Search for the cell housing the specified text and yield its [X, Y] center coordinate. 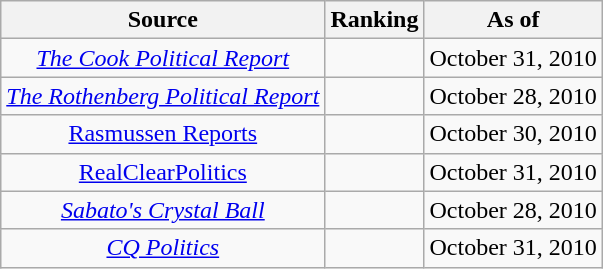
October 30, 2010 [513, 134]
The Rothenberg Political Report [163, 96]
Sabato's Crystal Ball [163, 210]
CQ Politics [163, 248]
Ranking [374, 20]
The Cook Political Report [163, 58]
Source [163, 20]
As of [513, 20]
Rasmussen Reports [163, 134]
RealClearPolitics [163, 172]
